Detect which cell encompasses the target text, then output its [X, Y] center coordinate. 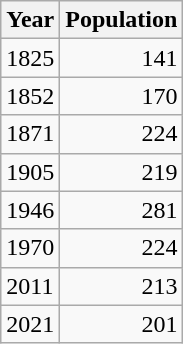
1970 [30, 248]
1946 [30, 210]
141 [122, 58]
281 [122, 210]
170 [122, 96]
1852 [30, 96]
Year [30, 20]
213 [122, 286]
1871 [30, 134]
2011 [30, 286]
Population [122, 20]
219 [122, 172]
2021 [30, 324]
1905 [30, 172]
1825 [30, 58]
201 [122, 324]
